Return [x, y] of the center of cell containing provided text 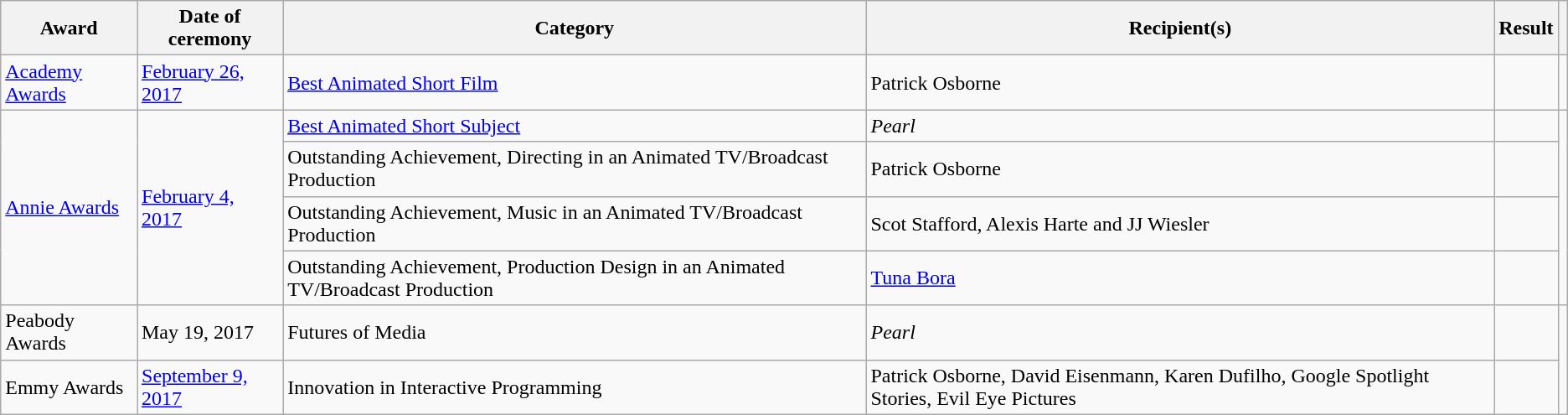
September 9, 2017 [210, 387]
Academy Awards [69, 82]
Outstanding Achievement, Directing in an Animated TV/Broadcast Production [575, 169]
Emmy Awards [69, 387]
May 19, 2017 [210, 332]
Peabody Awards [69, 332]
Result [1526, 29]
Date of ceremony [210, 29]
Tuna Bora [1180, 278]
Annie Awards [69, 208]
Futures of Media [575, 332]
Outstanding Achievement, Music in an Animated TV/Broadcast Production [575, 223]
Best Animated Short Film [575, 82]
Innovation in Interactive Programming [575, 387]
Award [69, 29]
Patrick Osborne, David Eisenmann, Karen Dufilho, Google Spotlight Stories, Evil Eye Pictures [1180, 387]
Outstanding Achievement, Production Design in an Animated TV/Broadcast Production [575, 278]
February 4, 2017 [210, 208]
Scot Stafford, Alexis Harte and JJ Wiesler [1180, 223]
February 26, 2017 [210, 82]
Best Animated Short Subject [575, 126]
Category [575, 29]
Recipient(s) [1180, 29]
